Extract the [x, y] coordinate from the center of the cell holding the provided text.  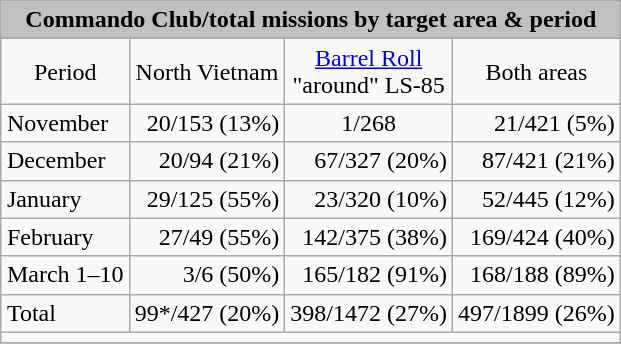
23/320 (10%) [369, 199]
Total [65, 313]
January [65, 199]
March 1–10 [65, 275]
29/125 (55%) [207, 199]
142/375 (38%) [369, 237]
Commando Club/total missions by target area & period [310, 20]
87/421 (21%) [537, 161]
Both areas [537, 72]
20/94 (21%) [207, 161]
20/153 (13%) [207, 123]
497/1899 (26%) [537, 313]
52/445 (12%) [537, 199]
67/327 (20%) [369, 161]
99*/427 (20%) [207, 313]
165/182 (91%) [369, 275]
February [65, 237]
21/421 (5%) [537, 123]
North Vietnam [207, 72]
169/424 (40%) [537, 237]
398/1472 (27%) [369, 313]
December [65, 161]
Barrel Roll"around" LS-85 [369, 72]
27/49 (55%) [207, 237]
3/6 (50%) [207, 275]
Period [65, 72]
168/188 (89%) [537, 275]
1/268 [369, 123]
November [65, 123]
